Scan for the cell matching the given text and deliver its [x, y] coordinate at center. 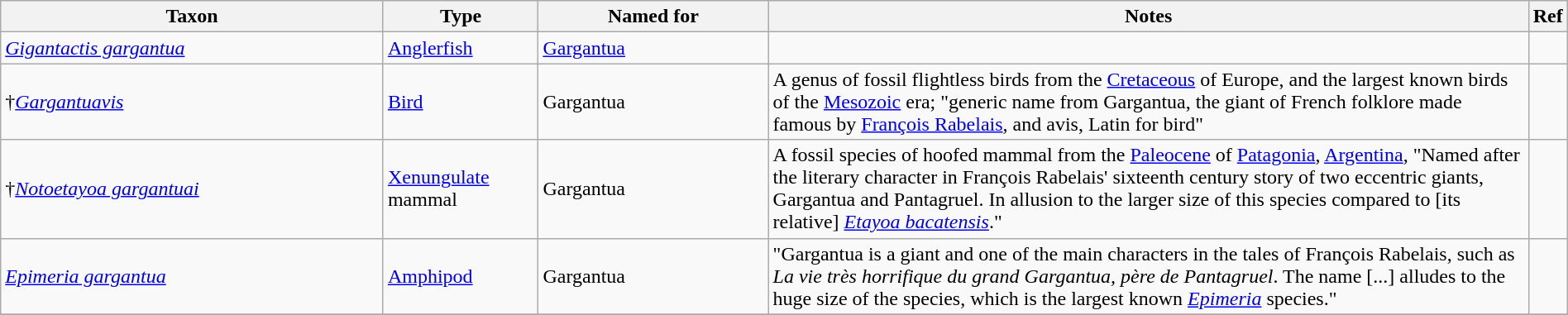
†Gargantuavis [192, 102]
Named for [653, 17]
†Notoetayoa gargantuai [192, 189]
Taxon [192, 17]
Bird [461, 102]
Notes [1148, 17]
Type [461, 17]
Anglerfish [461, 48]
Epimeria gargantua [192, 276]
Ref [1548, 17]
Xenungulate mammal [461, 189]
Gigantactis gargantua [192, 48]
Amphipod [461, 276]
